Determine the [x, y] coordinate at the center of the cell enclosing the given text.  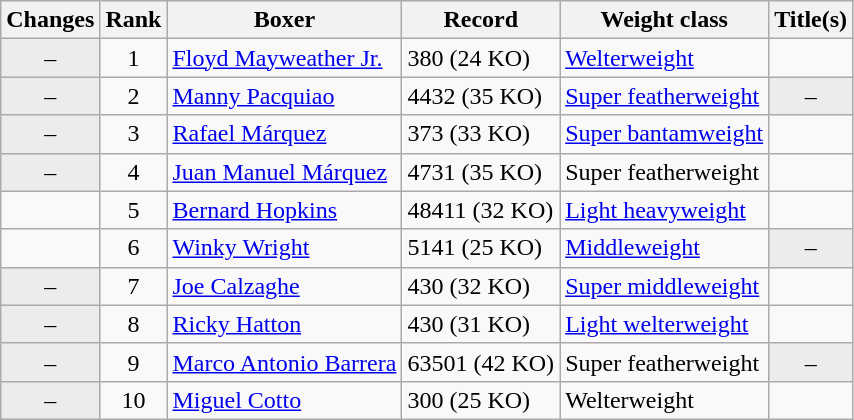
Marco Antonio Barrera [284, 362]
Floyd Mayweather Jr. [284, 58]
Title(s) [811, 20]
Ricky Hatton [284, 324]
10 [134, 400]
4 [134, 172]
Record [481, 20]
430 (32 KO) [481, 286]
Middleweight [664, 248]
Bernard Hopkins [284, 210]
63501 (42 KO) [481, 362]
Joe Calzaghe [284, 286]
4432 (35 KO) [481, 96]
430 (31 KO) [481, 324]
2 [134, 96]
Super middleweight [664, 286]
Super bantamweight [664, 134]
48411 (32 KO) [481, 210]
3 [134, 134]
Rank [134, 20]
7 [134, 286]
Winky Wright [284, 248]
Weight class [664, 20]
Miguel Cotto [284, 400]
5141 (25 KO) [481, 248]
4731 (35 KO) [481, 172]
5 [134, 210]
373 (33 KO) [481, 134]
Juan Manuel Márquez [284, 172]
380 (24 KO) [481, 58]
9 [134, 362]
Changes [50, 20]
6 [134, 248]
8 [134, 324]
300 (25 KO) [481, 400]
Boxer [284, 20]
Manny Pacquiao [284, 96]
Light welterweight [664, 324]
1 [134, 58]
Light heavyweight [664, 210]
Rafael Márquez [284, 134]
